Find where the given text appears and provide that cell's center as (X, Y) coordinate. 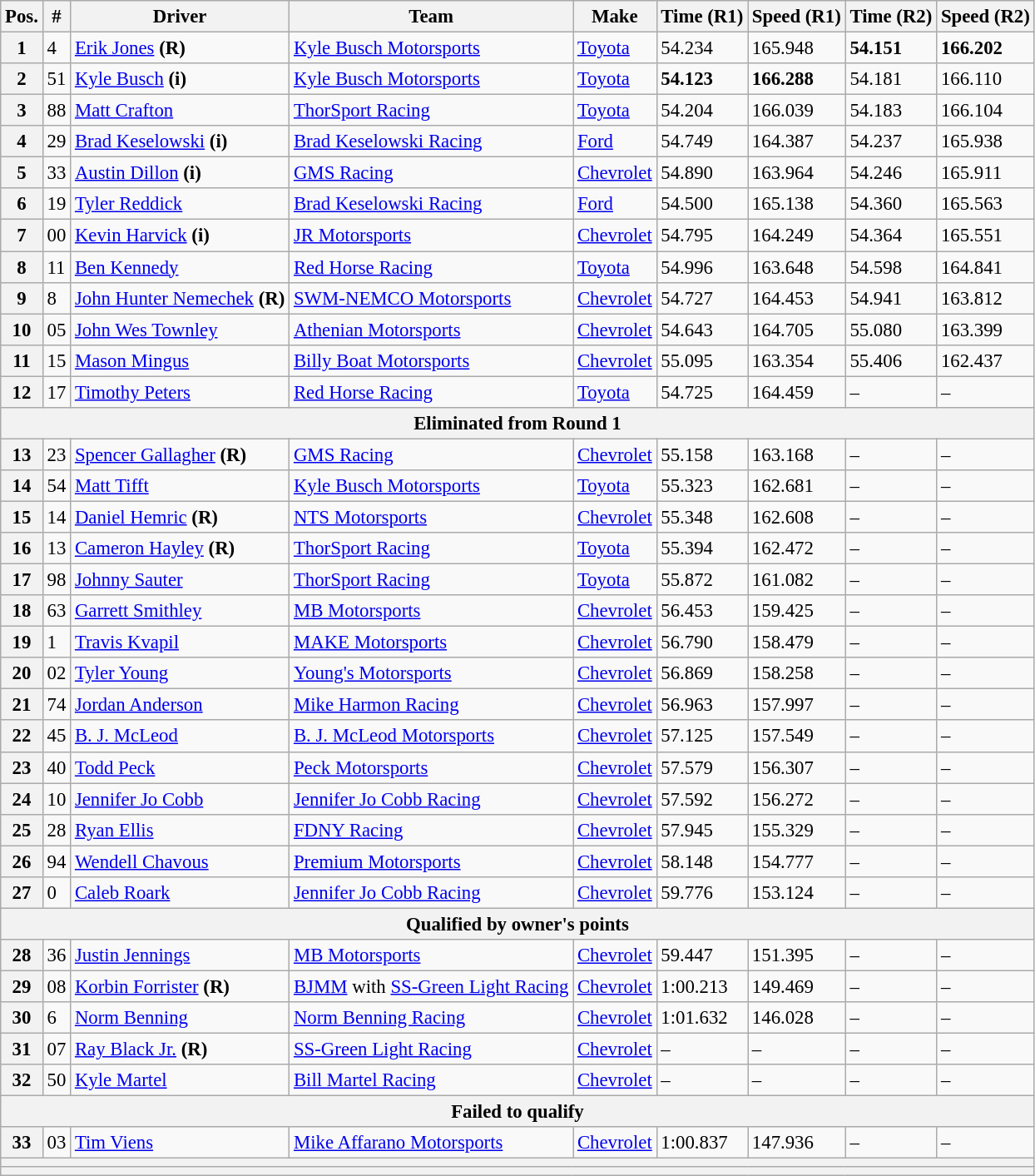
146.028 (797, 1018)
22 (22, 737)
55.095 (702, 360)
JR Motorsports (431, 236)
Billy Boat Motorsports (431, 360)
Speed (R1) (797, 17)
Jordan Anderson (180, 705)
3 (22, 111)
156.307 (797, 767)
Justin Jennings (180, 955)
Caleb Roark (180, 893)
Wendell Chavous (180, 861)
Time (R2) (891, 17)
57.579 (702, 767)
54 (57, 486)
54.183 (891, 111)
40 (57, 767)
158.479 (797, 643)
154.777 (797, 861)
166.202 (986, 48)
56.453 (702, 611)
02 (57, 673)
50 (57, 1080)
54.749 (702, 141)
59.776 (702, 893)
12 (22, 392)
54.151 (891, 48)
166.104 (986, 111)
7 (22, 236)
162.608 (797, 517)
27 (22, 893)
18 (22, 611)
25 (22, 830)
MAKE Motorsports (431, 643)
166.110 (986, 79)
Matt Crafton (180, 111)
Mike Affarano Motorsports (431, 1143)
165.138 (797, 204)
165.563 (986, 204)
Norm Benning Racing (431, 1018)
158.258 (797, 673)
Kyle Busch (i) (180, 79)
164.387 (797, 141)
58.148 (702, 861)
163.354 (797, 360)
Ben Kennedy (180, 267)
John Hunter Nemechek (R) (180, 298)
Korbin Forrister (R) (180, 986)
Time (R1) (702, 17)
1:01.632 (702, 1018)
54.996 (702, 267)
Ray Black Jr. (R) (180, 1049)
45 (57, 737)
Pos. (22, 17)
00 (57, 236)
98 (57, 580)
54.727 (702, 298)
32 (22, 1080)
NTS Motorsports (431, 517)
Jennifer Jo Cobb (180, 799)
165.938 (986, 141)
57.592 (702, 799)
05 (57, 330)
166.288 (797, 79)
147.936 (797, 1143)
Qualified by owner's points (517, 924)
164.453 (797, 298)
163.812 (986, 298)
151.395 (797, 955)
Kyle Martel (180, 1080)
54.246 (891, 173)
Tyler Young (180, 673)
164.459 (797, 392)
Ryan Ellis (180, 830)
163.168 (797, 454)
166.039 (797, 111)
55.406 (891, 360)
55.348 (702, 517)
B. J. McLeod (180, 737)
164.249 (797, 236)
Todd Peck (180, 767)
54.941 (891, 298)
16 (22, 548)
0 (57, 893)
08 (57, 986)
Tim Viens (180, 1143)
157.997 (797, 705)
54.360 (891, 204)
162.472 (797, 548)
153.124 (797, 893)
163.648 (797, 267)
SWM-NEMCO Motorsports (431, 298)
Cameron Hayley (R) (180, 548)
54.643 (702, 330)
Austin Dillon (i) (180, 173)
165.911 (986, 173)
157.549 (797, 737)
54.890 (702, 173)
165.551 (986, 236)
155.329 (797, 830)
FDNY Racing (431, 830)
159.425 (797, 611)
Matt Tifft (180, 486)
162.437 (986, 360)
Young's Motorsports (431, 673)
Peck Motorsports (431, 767)
Failed to qualify (517, 1112)
03 (57, 1143)
57.125 (702, 737)
21 (22, 705)
56.963 (702, 705)
54.500 (702, 204)
74 (57, 705)
20 (22, 673)
SS-Green Light Racing (431, 1049)
Premium Motorsports (431, 861)
36 (57, 955)
Kevin Harvick (i) (180, 236)
Eliminated from Round 1 (517, 424)
Athenian Motorsports (431, 330)
2 (22, 79)
54.181 (891, 79)
165.948 (797, 48)
Norm Benning (180, 1018)
Mason Mingus (180, 360)
Mike Harmon Racing (431, 705)
Johnny Sauter (180, 580)
Tyler Reddick (180, 204)
24 (22, 799)
Daniel Hemric (R) (180, 517)
5 (22, 173)
163.964 (797, 173)
164.841 (986, 267)
Make (615, 17)
Speed (R2) (986, 17)
54.237 (891, 141)
Driver (180, 17)
163.399 (986, 330)
54.725 (702, 392)
31 (22, 1049)
57.945 (702, 830)
John Wes Townley (180, 330)
88 (57, 111)
56.790 (702, 643)
149.469 (797, 986)
94 (57, 861)
55.323 (702, 486)
Bill Martel Racing (431, 1080)
54.598 (891, 267)
Brad Keselowski (i) (180, 141)
55.394 (702, 548)
162.681 (797, 486)
54.795 (702, 236)
1:00.213 (702, 986)
59.447 (702, 955)
55.158 (702, 454)
BJMM with SS-Green Light Racing (431, 986)
56.869 (702, 673)
# (57, 17)
161.082 (797, 580)
Erik Jones (R) (180, 48)
156.272 (797, 799)
55.080 (891, 330)
63 (57, 611)
07 (57, 1049)
164.705 (797, 330)
Travis Kvapil (180, 643)
9 (22, 298)
Team (431, 17)
54.364 (891, 236)
1:00.837 (702, 1143)
54.234 (702, 48)
54.123 (702, 79)
Garrett Smithley (180, 611)
26 (22, 861)
54.204 (702, 111)
51 (57, 79)
55.872 (702, 580)
Spencer Gallagher (R) (180, 454)
30 (22, 1018)
Timothy Peters (180, 392)
B. J. McLeod Motorsports (431, 737)
